Return the (x, y) coordinate for the center point of the cell that contains the specified text.  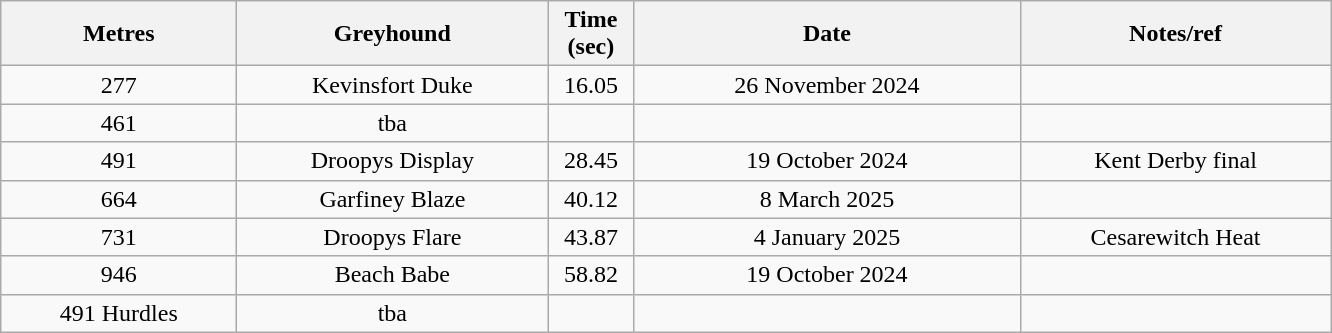
461 (119, 123)
4 January 2025 (827, 237)
26 November 2024 (827, 85)
491 Hurdles (119, 313)
Notes/ref (1176, 34)
Cesarewitch Heat (1176, 237)
Kent Derby final (1176, 161)
40.12 (591, 199)
Metres (119, 34)
Greyhound (392, 34)
491 (119, 161)
Beach Babe (392, 275)
664 (119, 199)
43.87 (591, 237)
Droopys Flare (392, 237)
16.05 (591, 85)
946 (119, 275)
8 March 2025 (827, 199)
277 (119, 85)
28.45 (591, 161)
Droopys Display (392, 161)
Time (sec) (591, 34)
731 (119, 237)
58.82 (591, 275)
Kevinsfort Duke (392, 85)
Date (827, 34)
Garfiney Blaze (392, 199)
